Find where the given text appears and provide that cell's center as (x, y) coordinate. 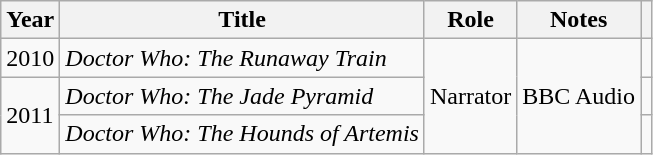
Doctor Who: The Jade Pyramid (242, 96)
Year (30, 20)
Notes (579, 20)
2011 (30, 115)
Narrator (470, 96)
Role (470, 20)
Doctor Who: The Hounds of Artemis (242, 134)
BBC Audio (579, 96)
Doctor Who: The Runaway Train (242, 58)
2010 (30, 58)
Title (242, 20)
